Output the (x, y) coordinate of the center of the cell containing the given text.  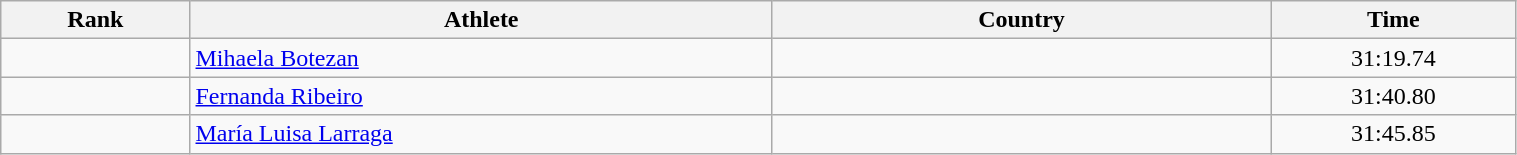
31:19.74 (1394, 58)
Time (1394, 20)
31:40.80 (1394, 96)
Athlete (481, 20)
31:45.85 (1394, 134)
Country (1021, 20)
María Luisa Larraga (481, 134)
Rank (96, 20)
Mihaela Botezan (481, 58)
Fernanda Ribeiro (481, 96)
